Pinpoint the cell where the given text exists, returning its (x, y) midpoint coordinate. 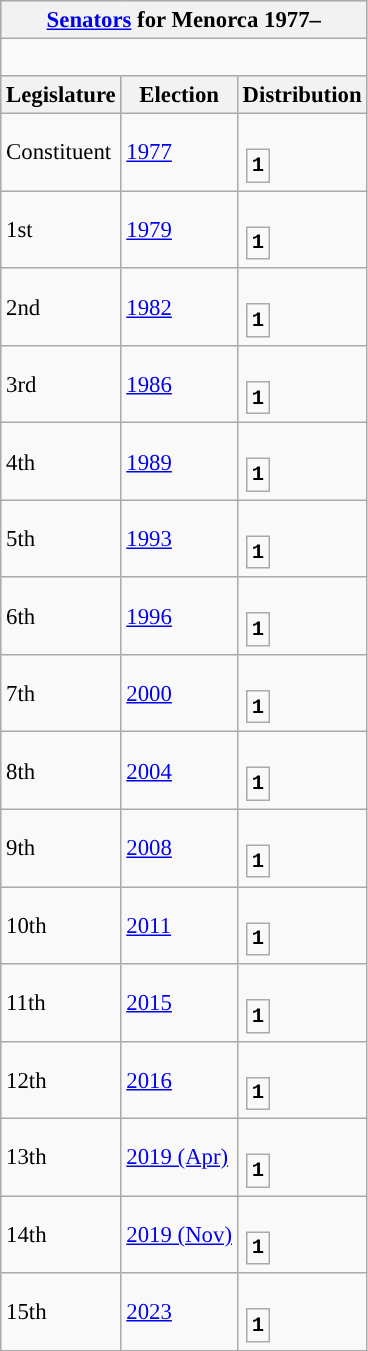
Constituent (61, 152)
1979 (179, 230)
2019 (Nov) (179, 1234)
13th (61, 1158)
14th (61, 1234)
2019 (Apr) (179, 1158)
1st (61, 230)
3rd (61, 384)
2008 (179, 848)
1996 (179, 616)
7th (61, 694)
2004 (179, 770)
2011 (179, 926)
11th (61, 1002)
Legislature (61, 95)
10th (61, 926)
1986 (179, 384)
12th (61, 1080)
4th (61, 462)
1993 (179, 538)
1982 (179, 306)
2nd (61, 306)
6th (61, 616)
8th (61, 770)
1977 (179, 152)
5th (61, 538)
9th (61, 848)
15th (61, 1312)
Distribution (302, 95)
Senators for Menorca 1977– (184, 20)
2023 (179, 1312)
2000 (179, 694)
2016 (179, 1080)
2015 (179, 1002)
Election (179, 95)
1989 (179, 462)
